Scan for the cell matching the given text and deliver its [x, y] coordinate at center. 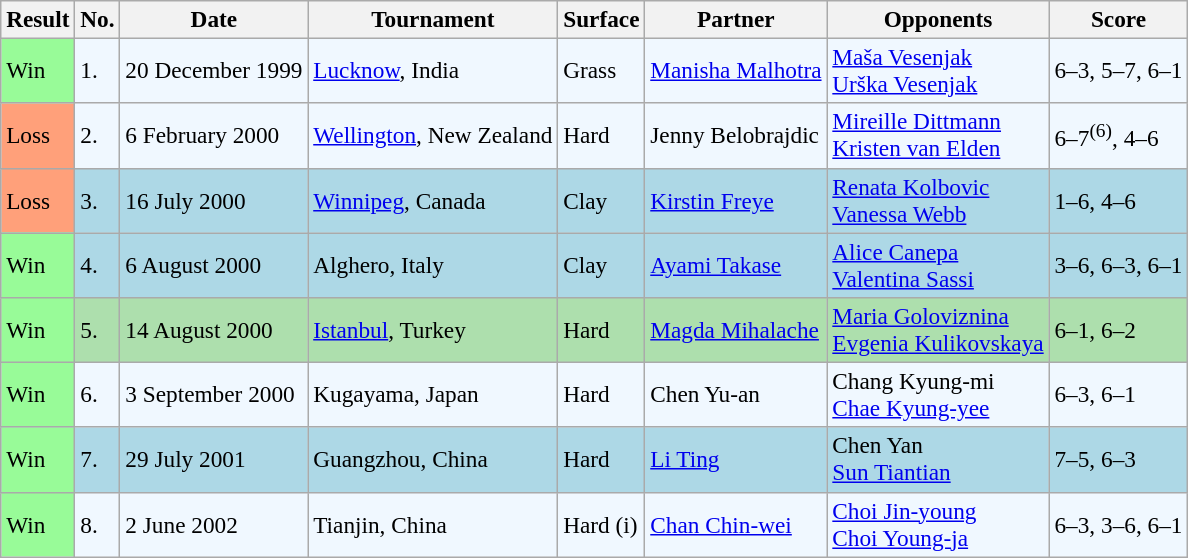
3 September 2000 [214, 394]
Wellington, New Zealand [433, 136]
Renata Kolbovic Vanessa Webb [938, 200]
6–1, 6–2 [1118, 330]
Tournament [433, 19]
Hard (i) [602, 524]
Manisha Malhotra [736, 70]
3. [98, 200]
Istanbul, Turkey [433, 330]
3–6, 6–3, 6–1 [1118, 264]
7. [98, 460]
Tianjin, China [433, 524]
1–6, 4–6 [1118, 200]
Lucknow, India [433, 70]
Result [38, 19]
Maria Goloviznina Evgenia Kulikovskaya [938, 330]
Alghero, Italy [433, 264]
Maša Vesenjak Urška Vesenjak [938, 70]
Li Ting [736, 460]
16 July 2000 [214, 200]
8. [98, 524]
2. [98, 136]
Ayami Takase [736, 264]
1. [98, 70]
5. [98, 330]
Mireille Dittmann Kristen van Elden [938, 136]
Winnipeg, Canada [433, 200]
6–3, 6–1 [1118, 394]
4. [98, 264]
Alice Canepa Valentina Sassi [938, 264]
Partner [736, 19]
6–3, 5–7, 6–1 [1118, 70]
Kirstin Freye [736, 200]
Magda Mihalache [736, 330]
Chen Yan Sun Tiantian [938, 460]
Kugayama, Japan [433, 394]
6. [98, 394]
Surface [602, 19]
Choi Jin-young Choi Young-ja [938, 524]
Grass [602, 70]
2 June 2002 [214, 524]
14 August 2000 [214, 330]
7–5, 6–3 [1118, 460]
6 February 2000 [214, 136]
Chen Yu-an [736, 394]
Score [1118, 19]
Date [214, 19]
No. [98, 19]
Guangzhou, China [433, 460]
29 July 2001 [214, 460]
20 December 1999 [214, 70]
Chang Kyung-mi Chae Kyung-yee [938, 394]
Jenny Belobrajdic [736, 136]
6 August 2000 [214, 264]
Opponents [938, 19]
Chan Chin-wei [736, 524]
6–7(6), 4–6 [1118, 136]
6–3, 3–6, 6–1 [1118, 524]
